Locate the cell with the specified text and output its (x, y) center coordinate. 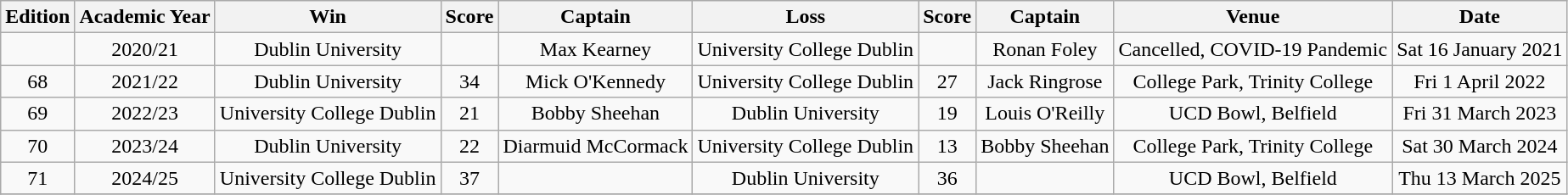
13 (947, 146)
27 (947, 81)
22 (469, 146)
Win (328, 17)
2024/25 (144, 178)
Edition (37, 17)
2020/21 (144, 49)
36 (947, 178)
2023/24 (144, 146)
Sat 16 January 2021 (1480, 49)
Loss (806, 17)
Max Kearney (596, 49)
Jack Ringrose (1045, 81)
19 (947, 114)
71 (37, 178)
Diarmuid McCormack (596, 146)
Thu 13 March 2025 (1480, 178)
34 (469, 81)
Academic Year (144, 17)
Louis O'Reilly (1045, 114)
70 (37, 146)
37 (469, 178)
Venue (1253, 17)
Cancelled, COVID-19 Pandemic (1253, 49)
Fri 31 March 2023 (1480, 114)
69 (37, 114)
2021/22 (144, 81)
Ronan Foley (1045, 49)
Fri 1 April 2022 (1480, 81)
Date (1480, 17)
68 (37, 81)
Sat 30 March 2024 (1480, 146)
21 (469, 114)
Mick O'Kennedy (596, 81)
2022/23 (144, 114)
